Determine the (X, Y) coordinate at the center of the cell enclosing the given text.  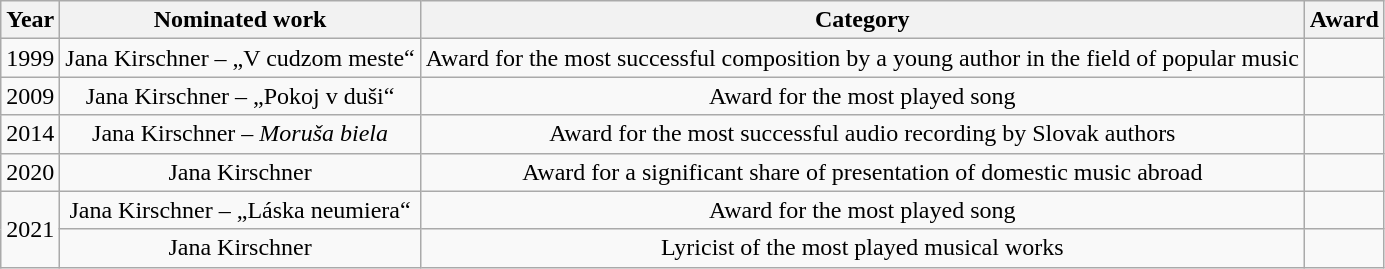
Lyricist of the most played musical works (862, 248)
Award for a significant share of presentation of domestic music abroad (862, 172)
Jana Kirschner – „Pokoj v duši“ (240, 96)
2021 (30, 229)
Year (30, 20)
Nominated work (240, 20)
2009 (30, 96)
2020 (30, 172)
Award for the most successful audio recording by Slovak authors (862, 134)
Category (862, 20)
Jana Kirschner – Moruša biela (240, 134)
1999 (30, 58)
Jana Kirschner – „Láska neumiera“ (240, 210)
Award for the most successful composition by a young author in the field of popular music (862, 58)
Jana Kirschner – „V cudzom meste“ (240, 58)
Award (1344, 20)
2014 (30, 134)
